Capture the cell that displays the provided text and extract its (X, Y) central coordinate. 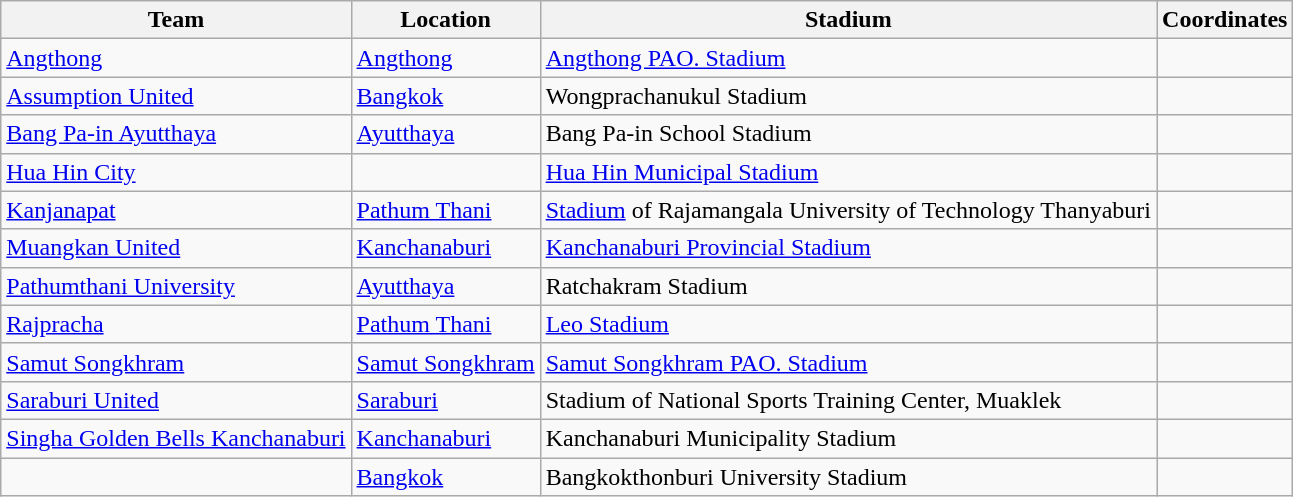
Bang Pa-in Ayutthaya (176, 134)
Stadium of Rajamangala University of Technology Thanyaburi (848, 210)
Stadium (848, 20)
Ratchakram Stadium (848, 286)
Saraburi (446, 400)
Saraburi United (176, 400)
Kanchanaburi Provincial Stadium (848, 248)
Kanjanapat (176, 210)
Hua Hin Municipal Stadium (848, 172)
Wongprachanukul Stadium (848, 96)
Rajpracha (176, 324)
Team (176, 20)
Samut Songkhram PAO. Stadium (848, 362)
Assumption United (176, 96)
Coordinates (1225, 20)
Stadium of National Sports Training Center, Muaklek (848, 400)
Pathumthani University (176, 286)
Muangkan United (176, 248)
Hua Hin City (176, 172)
Leo Stadium (848, 324)
Bangkokthonburi University Stadium (848, 477)
Kanchanaburi Municipality Stadium (848, 438)
Angthong PAO. Stadium (848, 58)
Singha Golden Bells Kanchanaburi (176, 438)
Location (446, 20)
Bang Pa-in School Stadium (848, 134)
